Determine the [X, Y] coordinate at the center of the cell enclosing the given text.  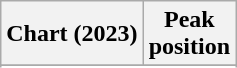
Chart (2023) [72, 34]
Peakposition [189, 34]
